Detect which cell encompasses the target text, then output its [X, Y] center coordinate. 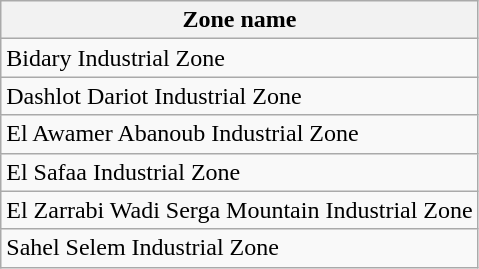
Bidary Industrial Zone [240, 58]
El Awamer Abanoub Industrial Zone [240, 134]
Sahel Selem Industrial Zone [240, 248]
El Zarrabi Wadi Serga Mountain Industrial Zone [240, 210]
Dashlot Dariot Industrial Zone [240, 96]
Zone name [240, 20]
El Safaa Industrial Zone [240, 172]
